Search for the cell housing the specified text and yield its [X, Y] center coordinate. 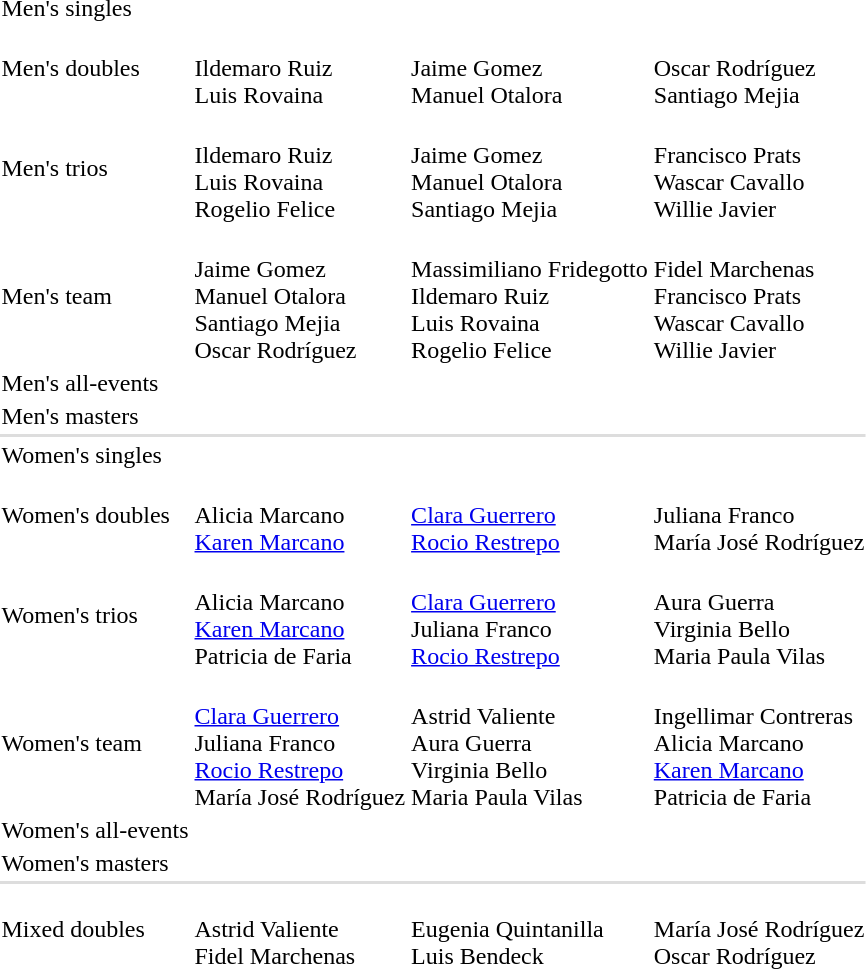
Fidel MarchenasFrancisco PratsWascar CavalloWillie Javier [759, 296]
Ildemaro RuizLuis RovainaRogelio Felice [300, 168]
Clara GuerreroRocio Restrepo [530, 515]
Ildemaro RuizLuis Rovaina [300, 68]
Oscar RodríguezSantiago Mejia [759, 68]
Alicia MarcanoKaren MarcanoPatricia de Faria [300, 616]
Clara GuerreroJuliana FrancoRocio RestrepoMaría José Rodríguez [300, 743]
Men's trios [95, 168]
Juliana FrancoMaría José Rodríguez [759, 515]
Massimiliano FridegottoIldemaro RuizLuis RovainaRogelio Felice [530, 296]
Astrid ValienteAura GuerraVirginia BelloMaria Paula Vilas [530, 743]
Women's doubles [95, 515]
Jaime GomezManuel OtaloraSantiago Mejia [530, 168]
Women's singles [95, 455]
Aura GuerraVirginia BelloMaria Paula Vilas [759, 616]
Alicia MarcanoKaren Marcano [300, 515]
Men's team [95, 296]
Women's all-events [95, 830]
Jaime GomezManuel OtaloraSantiago MejiaOscar Rodríguez [300, 296]
Jaime GomezManuel Otalora [530, 68]
Men's all-events [95, 383]
Women's masters [95, 863]
Francisco PratsWascar CavalloWillie Javier [759, 168]
Women's trios [95, 616]
Clara GuerreroJuliana FrancoRocio Restrepo [530, 616]
Men's masters [95, 416]
Ingellimar ContrerasAlicia MarcanoKaren MarcanoPatricia de Faria [759, 743]
Women's team [95, 743]
Men's doubles [95, 68]
